Output the [x, y] coordinate of the center of the cell containing the given text.  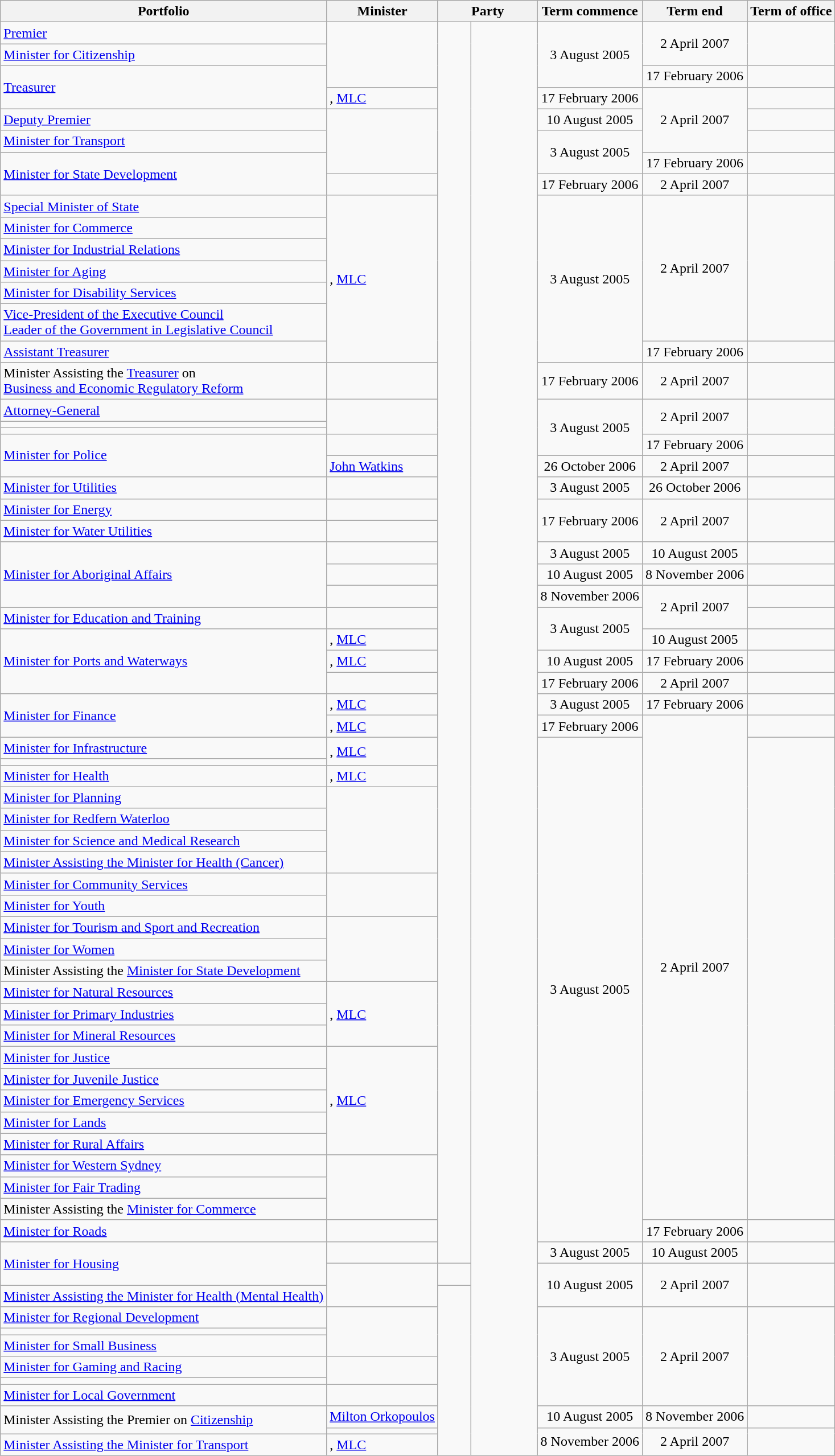
Minister for Disability Services [164, 293]
Minister Assisting the Treasurer onBusiness and Economic Regulatory Reform [164, 381]
Minister for Energy [164, 509]
Minister for Infrastructure [164, 748]
Milton Orkopoulos [382, 1417]
Minister for State Development [164, 174]
John Watkins [382, 466]
Minister for Ports and Waterways [164, 661]
Minister for Emergency Services [164, 1101]
Special Minister of State [164, 206]
Minister for Transport [164, 141]
Minister for Aging [164, 272]
Portfolio [164, 11]
Term of office [791, 11]
Minister for Utilities [164, 488]
Minister for Planning [164, 797]
Premier [164, 33]
Minister [382, 11]
Minister for Community Services [164, 884]
Minister for Justice [164, 1058]
Minister for Western Sydney [164, 1166]
Minister for Local Government [164, 1395]
Minister for Water Utilities [164, 531]
Minister for Health [164, 776]
Term commence [590, 11]
Party [487, 11]
Minister Assisting the Minister for Health (Cancer) [164, 862]
Vice-President of the Executive CouncilLeader of the Government in Legislative Council [164, 322]
Attorney-General [164, 410]
Minister Assisting the Minister for Health (Mental Health) [164, 1296]
Minister Assisting the Minister for State Development [164, 971]
Term end [694, 11]
Minister for Juvenile Justice [164, 1079]
Minister for Tourism and Sport and Recreation [164, 927]
Minister for Police [164, 455]
Minister for Commerce [164, 228]
Minister for Rural Affairs [164, 1144]
Minister for Aboriginal Affairs [164, 574]
Assistant Treasurer [164, 352]
Minister for Natural Resources [164, 993]
Minister for Gaming and Racing [164, 1367]
Minister for Youth [164, 906]
Minister for Women [164, 949]
Minister for Education and Training [164, 618]
Treasurer [164, 87]
Minister for Finance [164, 715]
Minister for Science and Medical Research [164, 841]
Minister for Lands [164, 1122]
Minister Assisting the Premier on Citizenship [164, 1420]
Minister for Regional Development [164, 1318]
Minister for Housing [164, 1263]
Minister for Redfern Waterloo [164, 819]
Deputy Premier [164, 120]
Minister for Fair Trading [164, 1187]
Minister for Roads [164, 1231]
Minister Assisting the Minister for Transport [164, 1445]
Minister for Primary Industries [164, 1014]
Minister Assisting the Minister for Commerce [164, 1209]
Minister for Industrial Relations [164, 249]
Minister for Small Business [164, 1346]
Minister for Mineral Resources [164, 1036]
Minister for Citizenship [164, 55]
